Detect which cell encompasses the target text, then output its (x, y) center coordinate. 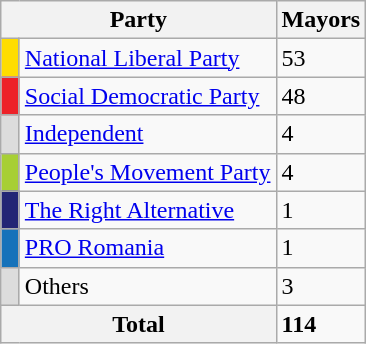
The Right Alternative (148, 210)
People's Movement Party (148, 172)
National Liberal Party (148, 58)
Party (138, 20)
Total (138, 324)
Others (148, 286)
Social Democratic Party (148, 96)
Independent (148, 134)
PRO Romania (148, 248)
Mayors (321, 20)
3 (321, 286)
53 (321, 58)
114 (321, 324)
48 (321, 96)
